Return [x, y] of the center of cell containing provided text 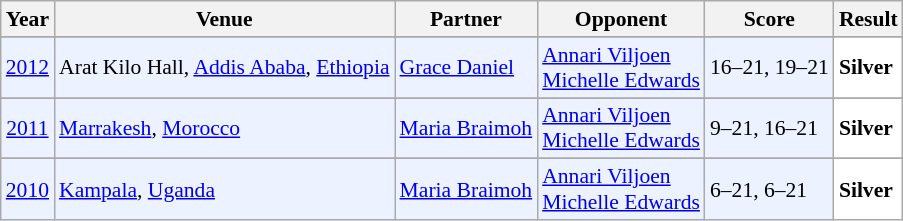
6–21, 6–21 [770, 190]
Year [28, 19]
16–21, 19–21 [770, 68]
Venue [224, 19]
Result [868, 19]
Marrakesh, Morocco [224, 128]
2011 [28, 128]
Kampala, Uganda [224, 190]
Grace Daniel [466, 68]
9–21, 16–21 [770, 128]
Score [770, 19]
2012 [28, 68]
Partner [466, 19]
Arat Kilo Hall, Addis Ababa, Ethiopia [224, 68]
2010 [28, 190]
Opponent [621, 19]
